Return the (X, Y) coordinate for the center point of the cell that contains the specified text.  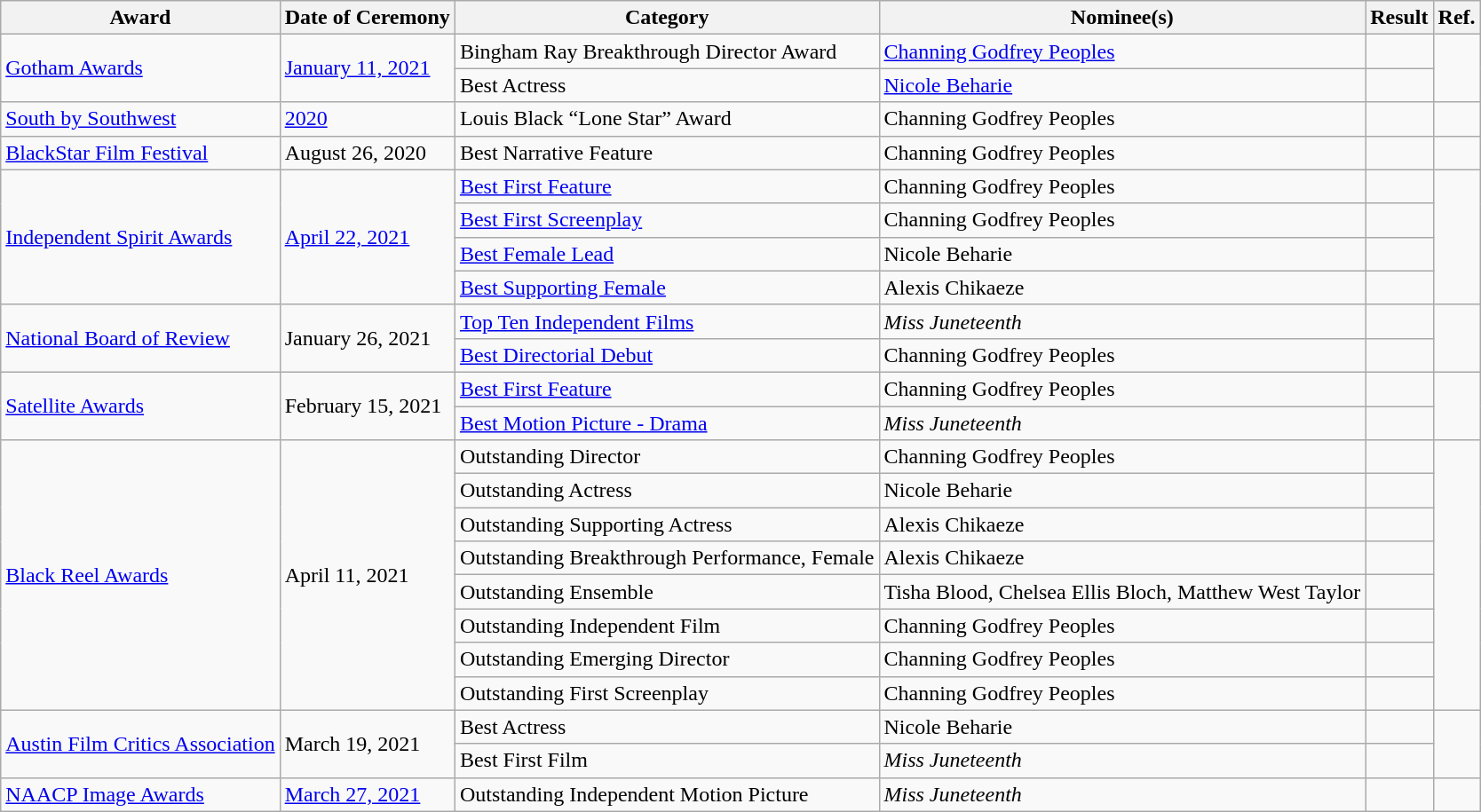
South by Southwest (140, 119)
April 11, 2021 (368, 575)
March 27, 2021 (368, 794)
Best Female Lead (667, 254)
Outstanding Independent Film (667, 626)
Ref. (1456, 18)
Outstanding Emerging Director (667, 659)
January 11, 2021 (368, 68)
BlackStar Film Festival (140, 153)
Outstanding Actress (667, 491)
August 26, 2020 (368, 153)
Louis Black “Lone Star” Award (667, 119)
Independent Spirit Awards (140, 237)
2020 (368, 119)
Best Directorial Debut (667, 355)
Satellite Awards (140, 406)
Tisha Blood, Chelsea Ellis Bloch, Matthew West Taylor (1122, 592)
January 26, 2021 (368, 338)
National Board of Review (140, 338)
Outstanding Director (667, 457)
Outstanding Breakthrough Performance, Female (667, 558)
Award (140, 18)
March 19, 2021 (368, 744)
Date of Ceremony (368, 18)
February 15, 2021 (368, 406)
Category (667, 18)
Nominee(s) (1122, 18)
Result (1399, 18)
Gotham Awards (140, 68)
Outstanding Supporting Actress (667, 524)
Outstanding First Screenplay (667, 693)
Best Narrative Feature (667, 153)
Best Motion Picture - Drama (667, 423)
April 22, 2021 (368, 237)
Austin Film Critics Association (140, 744)
Best First Screenplay (667, 220)
NAACP Image Awards (140, 794)
Outstanding Ensemble (667, 592)
Best Supporting Female (667, 288)
Best First Film (667, 761)
Top Ten Independent Films (667, 321)
Bingham Ray Breakthrough Director Award (667, 51)
Outstanding Independent Motion Picture (667, 794)
Black Reel Awards (140, 575)
